Scan for the cell matching the given text and deliver its (X, Y) coordinate at center. 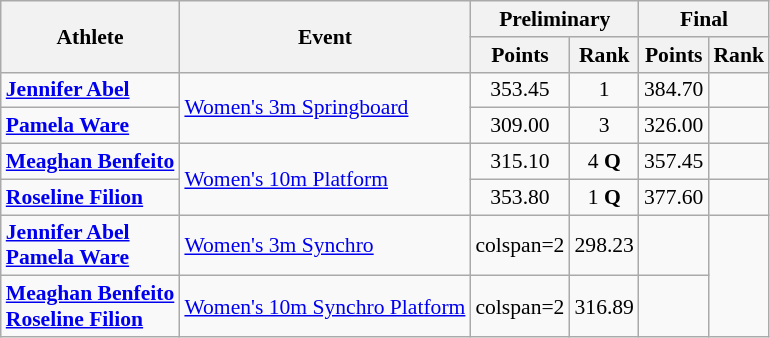
Jennifer AbelPamela Ware (90, 246)
Roseline Filion (90, 197)
384.70 (674, 90)
Meaghan BenfeitoRoseline Filion (90, 306)
4 Q (604, 162)
Preliminary (554, 19)
1 Q (604, 197)
Women's 3m Springboard (324, 108)
326.00 (674, 126)
298.23 (604, 246)
3 (604, 126)
Women's 10m Synchro Platform (324, 306)
353.45 (520, 90)
377.60 (674, 197)
Event (324, 36)
Pamela Ware (90, 126)
Women's 10m Platform (324, 180)
Athlete (90, 36)
1 (604, 90)
309.00 (520, 126)
357.45 (674, 162)
Final (704, 19)
Meaghan Benfeito (90, 162)
Jennifer Abel (90, 90)
353.80 (520, 197)
316.89 (604, 306)
315.10 (520, 162)
Women's 3m Synchro (324, 246)
